Capture the cell that displays the provided text and extract its (x, y) central coordinate. 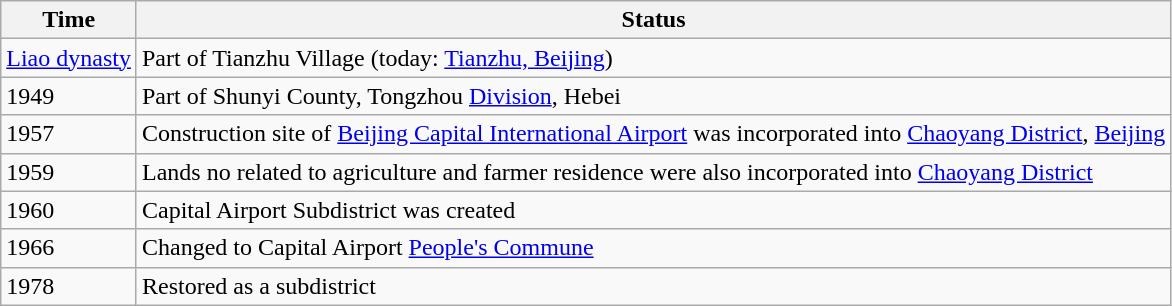
1949 (69, 96)
Status (653, 20)
Capital Airport Subdistrict was created (653, 210)
1978 (69, 286)
Construction site of Beijing Capital International Airport was incorporated into Chaoyang District, Beijing (653, 134)
Lands no related to agriculture and farmer residence were also incorporated into Chaoyang District (653, 172)
Changed to Capital Airport People's Commune (653, 248)
1957 (69, 134)
Restored as a subdistrict (653, 286)
Liao dynasty (69, 58)
1960 (69, 210)
Part of Shunyi County, Tongzhou Division, Hebei (653, 96)
1959 (69, 172)
Time (69, 20)
1966 (69, 248)
Part of Tianzhu Village (today: Tianzhu, Beijing) (653, 58)
